For the text-containing cell, return its midpoint in [X, Y] coordinate format. 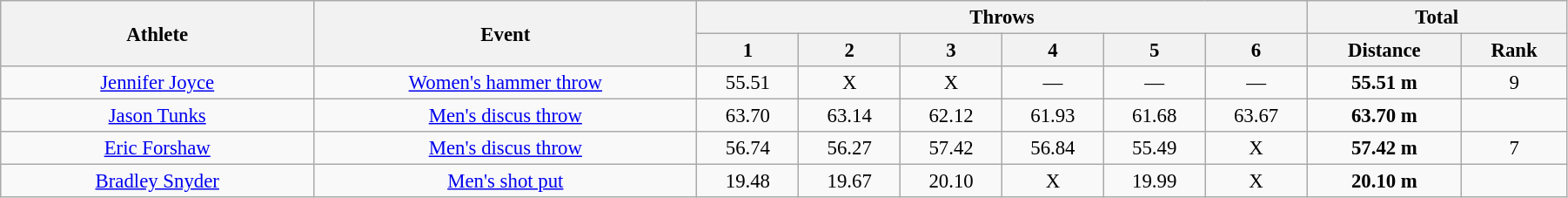
5 [1154, 51]
Event [506, 33]
56.84 [1053, 148]
20.10 [952, 181]
56.74 [748, 148]
57.42 [952, 148]
Eric Forshaw [157, 148]
63.14 [849, 116]
Jason Tunks [157, 116]
55.49 [1154, 148]
19.67 [849, 181]
55.51 [748, 83]
1 [748, 51]
Throws [1002, 17]
2 [849, 51]
57.42 m [1384, 148]
7 [1514, 148]
6 [1256, 51]
Jennifer Joyce [157, 83]
19.48 [748, 181]
3 [952, 51]
63.70 [748, 116]
61.68 [1154, 116]
9 [1514, 83]
Rank [1514, 51]
Total [1437, 17]
Athlete [157, 33]
Women's hammer throw [506, 83]
4 [1053, 51]
61.93 [1053, 116]
62.12 [952, 116]
Bradley Snyder [157, 181]
20.10 m [1384, 181]
Men's shot put [506, 181]
56.27 [849, 148]
Distance [1384, 51]
19.99 [1154, 181]
63.67 [1256, 116]
55.51 m [1384, 83]
63.70 m [1384, 116]
